For the text-containing cell, return its midpoint in [x, y] coordinate format. 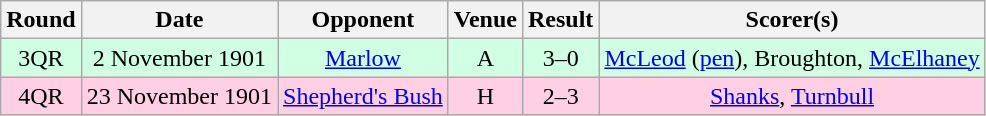
Round [41, 20]
3–0 [560, 58]
Shanks, Turnbull [792, 96]
Opponent [364, 20]
Date [179, 20]
23 November 1901 [179, 96]
Result [560, 20]
A [485, 58]
McLeod (pen), Broughton, McElhaney [792, 58]
Shepherd's Bush [364, 96]
Venue [485, 20]
2 November 1901 [179, 58]
4QR [41, 96]
H [485, 96]
3QR [41, 58]
Scorer(s) [792, 20]
Marlow [364, 58]
2–3 [560, 96]
